From the cell containing the given text, extract its center point as (X, Y) coordinate. 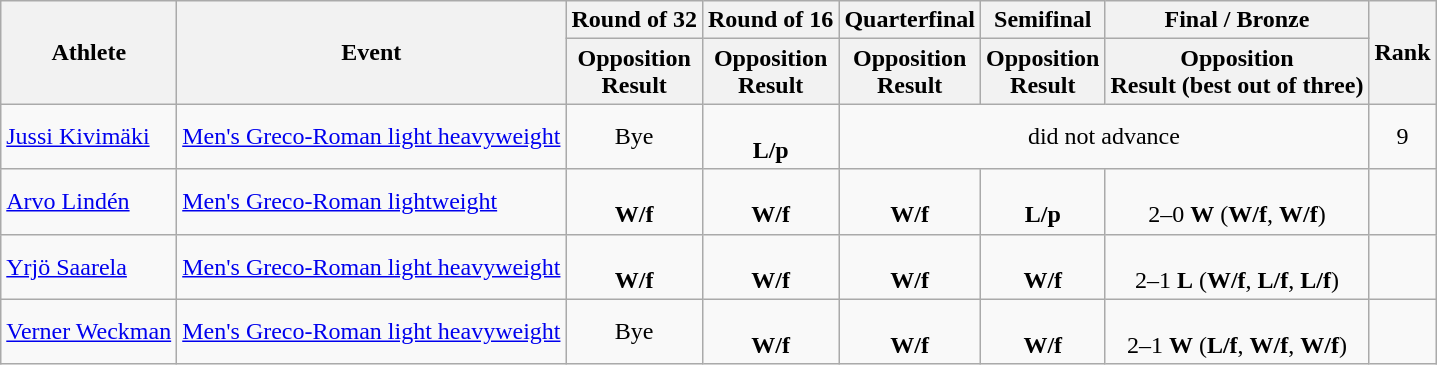
Event (372, 52)
Rank (1402, 52)
2–1 L (W/f, L/f, L/f) (1237, 266)
Quarterfinal (910, 20)
Men's Greco-Roman lightweight (372, 202)
2–1 W (L/f, W/f, W/f) (1237, 332)
9 (1402, 136)
2–0 W (W/f, W/f) (1237, 202)
Final / Bronze (1237, 20)
OppositionResult (best out of three) (1237, 72)
Arvo Lindén (89, 202)
Round of 32 (634, 20)
Yrjö Saarela (89, 266)
Verner Weckman (89, 332)
Round of 16 (770, 20)
Semifinal (1043, 20)
did not advance (1104, 136)
Jussi Kivimäki (89, 136)
Athlete (89, 52)
